Pinpoint the cell where the given text exists, returning its (x, y) midpoint coordinate. 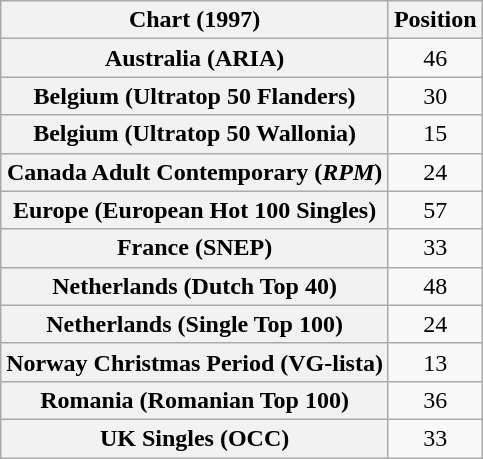
48 (435, 286)
57 (435, 210)
30 (435, 96)
13 (435, 362)
Belgium (Ultratop 50 Flanders) (195, 96)
Norway Christmas Period (VG-lista) (195, 362)
Romania (Romanian Top 100) (195, 400)
Belgium (Ultratop 50 Wallonia) (195, 134)
Netherlands (Single Top 100) (195, 324)
Chart (1997) (195, 20)
Europe (European Hot 100 Singles) (195, 210)
Position (435, 20)
15 (435, 134)
Netherlands (Dutch Top 40) (195, 286)
Australia (ARIA) (195, 58)
36 (435, 400)
46 (435, 58)
Canada Adult Contemporary (RPM) (195, 172)
France (SNEP) (195, 248)
UK Singles (OCC) (195, 438)
